Find where the given text appears and provide that cell's center as (x, y) coordinate. 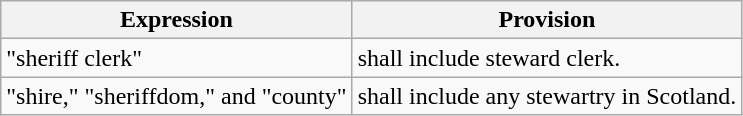
shall include steward clerk. (547, 58)
shall include any stewartry in Scotland. (547, 96)
"sheriff clerk" (176, 58)
"shire," "sheriffdom," and "county" (176, 96)
Provision (547, 20)
Expression (176, 20)
